Scan for the cell matching the given text and deliver its (X, Y) coordinate at center. 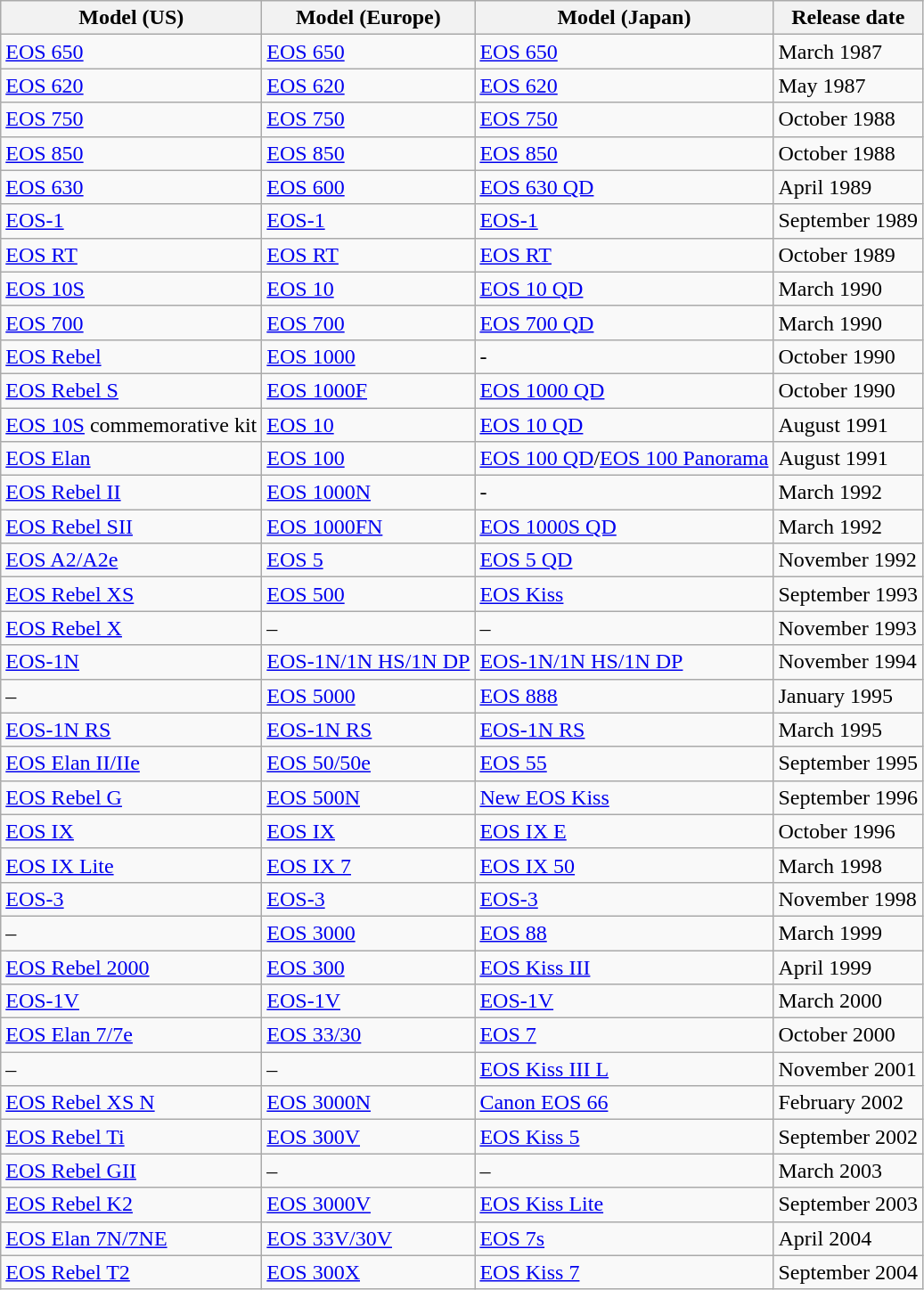
EOS 630 QD (624, 187)
EOS Elan II/IIe (132, 763)
EOS 300X (369, 1272)
EOS 1000 QD (624, 390)
EOS 1000F (369, 390)
EOS 1000FN (369, 527)
EOS 3000N (369, 1103)
EOS Kiss 5 (624, 1137)
EOS Elan 7/7e (132, 1035)
EOS Elan 7N/7NE (132, 1238)
September 1989 (848, 221)
EOS 3000V (369, 1204)
September 2003 (848, 1204)
March 1999 (848, 933)
Release date (848, 18)
EOS Rebel 2000 (132, 967)
EOS Rebel (132, 356)
EOS Rebel SII (132, 527)
EOS A2/A2e (132, 560)
EOS 5000 (369, 696)
EOS 10S (132, 289)
March 1995 (848, 730)
EOS 700 QD (624, 322)
New EOS Kiss (624, 797)
EOS 1000 (369, 356)
EOS 5 (369, 560)
EOS Rebel GII (132, 1171)
EOS Kiss III (624, 967)
November 1992 (848, 560)
EOS Rebel X (132, 628)
September 2004 (848, 1272)
March 2003 (848, 1171)
EOS IX 50 (624, 865)
November 1994 (848, 662)
November 1998 (848, 899)
November 1993 (848, 628)
EOS 630 (132, 187)
May 1987 (848, 86)
EOS-1N (132, 662)
October 1989 (848, 255)
EOS 300 (369, 967)
EOS IX E (624, 831)
EOS 500 (369, 594)
EOS 7s (624, 1238)
EOS 600 (369, 187)
EOS Rebel S (132, 390)
March 2000 (848, 1001)
EOS Kiss (624, 594)
Model (US) (132, 18)
November 2001 (848, 1069)
EOS Elan (132, 459)
October 1996 (848, 831)
April 2004 (848, 1238)
EOS Rebel G (132, 797)
EOS Rebel II (132, 493)
Model (Japan) (624, 18)
March 1987 (848, 52)
EOS Kiss III L (624, 1069)
EOS 100 (369, 459)
EOS IX Lite (132, 865)
September 2002 (848, 1137)
EOS 10S commemorative kit (132, 425)
EOS 100 QD/EOS 100 Panorama (624, 459)
September 1995 (848, 763)
EOS 33V/30V (369, 1238)
EOS Kiss Lite (624, 1204)
April 1999 (848, 967)
EOS IX 7 (369, 865)
February 2002 (848, 1103)
EOS Rebel K2 (132, 1204)
January 1995 (848, 696)
EOS 1000S QD (624, 527)
April 1989 (848, 187)
EOS 500N (369, 797)
EOS Rebel XS N (132, 1103)
EOS 7 (624, 1035)
EOS 5 QD (624, 560)
Canon EOS 66 (624, 1103)
EOS 3000 (369, 933)
March 1998 (848, 865)
EOS Rebel T2 (132, 1272)
EOS 888 (624, 696)
October 2000 (848, 1035)
September 1993 (848, 594)
EOS Kiss 7 (624, 1272)
Model (Europe) (369, 18)
EOS 50/50e (369, 763)
EOS 55 (624, 763)
EOS Rebel XS (132, 594)
September 1996 (848, 797)
EOS 33/30 (369, 1035)
EOS Rebel Ti (132, 1137)
EOS 1000N (369, 493)
EOS 88 (624, 933)
EOS 300V (369, 1137)
